Search for the cell housing the specified text and yield its (X, Y) center coordinate. 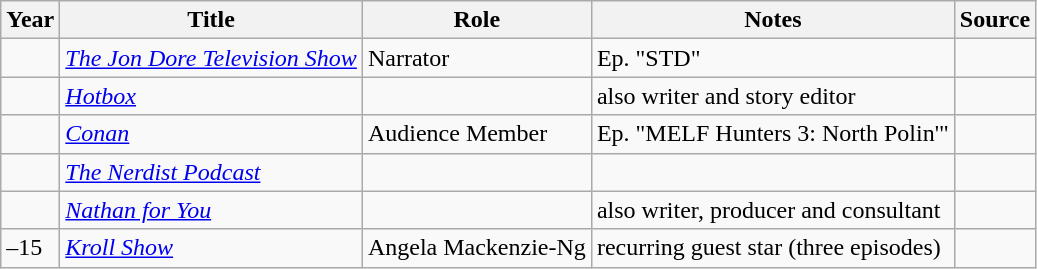
Hotbox (212, 96)
Angela Mackenzie-Ng (476, 248)
Nathan for You (212, 210)
Notes (772, 20)
Audience Member (476, 134)
Title (212, 20)
Source (994, 20)
also writer, producer and consultant (772, 210)
Kroll Show (212, 248)
Role (476, 20)
Ep. "STD" (772, 58)
recurring guest star (three episodes) (772, 248)
The Jon Dore Television Show (212, 58)
also writer and story editor (772, 96)
Year (30, 20)
Conan (212, 134)
Ep. "MELF Hunters 3: North Polin'" (772, 134)
The Nerdist Podcast (212, 172)
–15 (30, 248)
Narrator (476, 58)
